Return the (x, y) coordinate for the center point of the cell that contains the specified text.  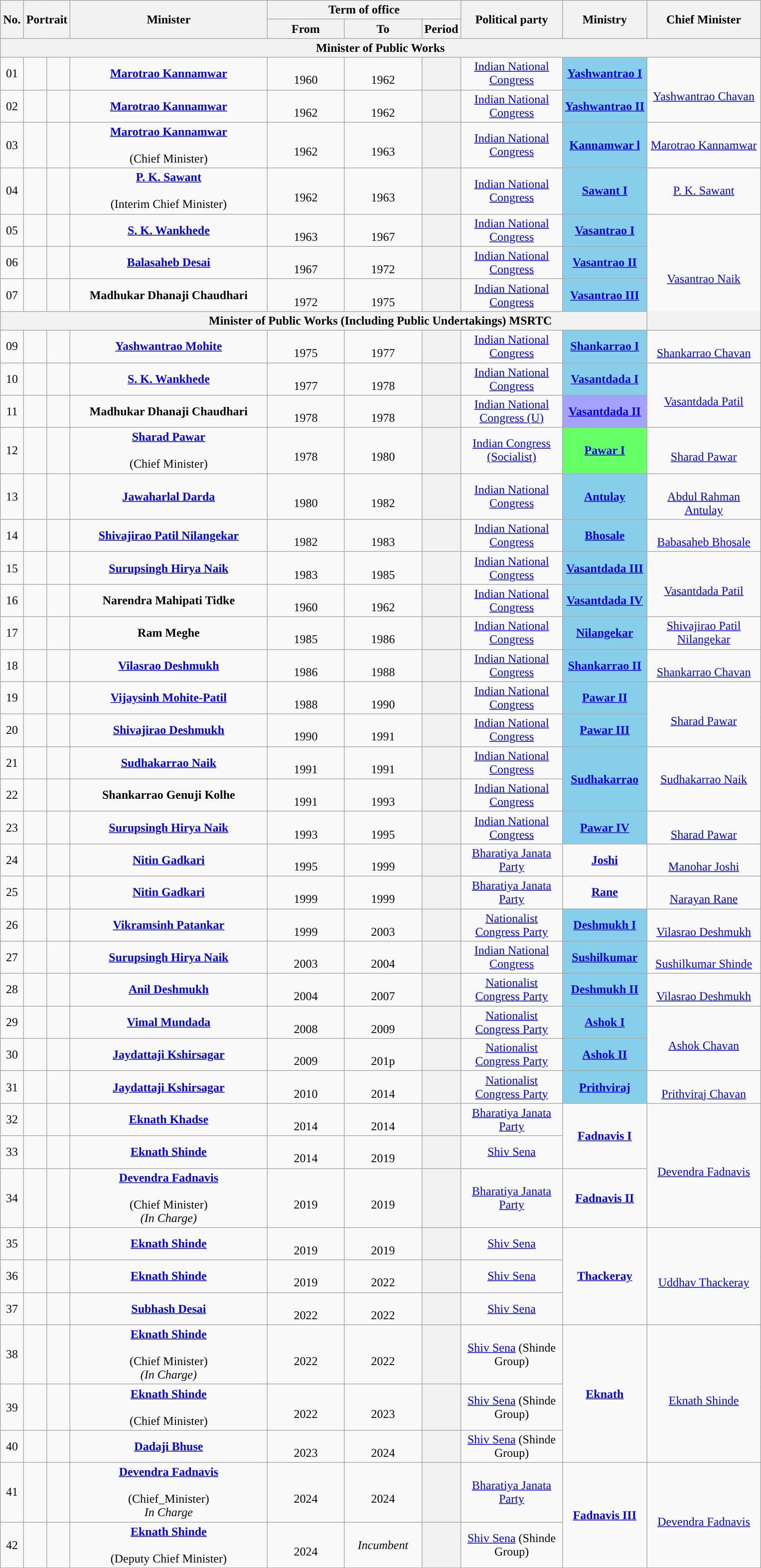
Yashwantrao I (605, 74)
30 (12, 1055)
14 (12, 535)
15 (12, 568)
To (383, 29)
10 (12, 379)
16 (12, 600)
39 (12, 1407)
Sushilkumar (605, 957)
Anil Deshmukh (168, 990)
06 (12, 262)
Minister of Public Works (381, 48)
02 (12, 106)
18 (12, 665)
Vikramsinh Patankar (168, 924)
07 (12, 295)
Political party (511, 19)
13 (12, 497)
Prithviraj Chavan (704, 1087)
34 (12, 1198)
Eknath Shinde (Deputy Chief Minister) (168, 1545)
Pawar IV (605, 828)
Incumbent (383, 1545)
Chief Minister (704, 19)
32 (12, 1120)
31 (12, 1087)
Deshmukh I (605, 924)
26 (12, 924)
Vijaysinh Mohite-Patil (168, 698)
P. K. Sawant (Interim Chief Minister) (168, 191)
12 (12, 451)
Yashwantrao Mohite (168, 346)
P. K. Sawant (704, 191)
Shankarrao Genuji Kolhe (168, 795)
40 (12, 1446)
17 (12, 633)
Eknath Shinde (Chief Minister) (168, 1407)
Devendra Fadnavis (Chief_Minister) In Charge (168, 1492)
Pawar I (605, 451)
Uddhav Thackeray (704, 1276)
Abdul Rahman Antulay (704, 497)
27 (12, 957)
23 (12, 828)
Nilangekar (605, 633)
Marotrao Kannamwar (Chief Minister) (168, 145)
Eknath Shinde (Chief Minister) (In Charge) (168, 1354)
Vasantdada IV (605, 600)
Devendra Fadnavis (Chief Minister) (In Charge) (168, 1198)
05 (12, 230)
No. (12, 19)
Rane (605, 892)
Narayan Rane (704, 892)
Babasaheb Bhosale (704, 535)
38 (12, 1354)
29 (12, 1022)
Prithviraj (605, 1087)
04 (12, 191)
37 (12, 1308)
Fadnavis I (605, 1136)
Manohar Joshi (704, 860)
Dadaji Bhuse (168, 1446)
Eknath (605, 1394)
Vasantdada II (605, 412)
Vasantrao II (605, 262)
Sharad Pawar (Chief Minister) (168, 451)
Vimal Mundada (168, 1022)
Shankarrao I (605, 346)
Term of office (364, 10)
From (306, 29)
Kannamwar l (605, 145)
Fadnavis II (605, 1198)
Fadnavis III (605, 1515)
Vasantrao I (605, 230)
Vasantdada I (605, 379)
Jawaharlal Darda (168, 497)
Thackeray (605, 1276)
Deshmukh II (605, 990)
Shivajirao Deshmukh (168, 730)
35 (12, 1243)
Yashwantrao Chavan (704, 90)
Narendra Mahipati Tidke (168, 600)
Period (442, 29)
Ashok Chavan (704, 1039)
25 (12, 892)
09 (12, 346)
2007 (383, 990)
Ram Meghe (168, 633)
Sushilkumar Shinde (704, 957)
Ashok I (605, 1022)
Vasantrao Naik (704, 272)
11 (12, 412)
Portrait (47, 19)
28 (12, 990)
Balasaheb Desai (168, 262)
Pawar III (605, 730)
Subhash Desai (168, 1308)
Antulay (605, 497)
Indian Congress (Socialist) (511, 451)
2008 (306, 1022)
Vasantrao III (605, 295)
Minister (168, 19)
Shankarrao II (605, 665)
2010 (306, 1087)
36 (12, 1276)
24 (12, 860)
Joshi (605, 860)
33 (12, 1152)
Ministry (605, 19)
03 (12, 145)
Yashwantrao II (605, 106)
Vasantdada III (605, 568)
Bhosale (605, 535)
01 (12, 74)
22 (12, 795)
19 (12, 698)
Eknath Khadse (168, 1120)
20 (12, 730)
Sudhakarrao (605, 779)
21 (12, 763)
Sawant I (605, 191)
Indian National Congress (U) (511, 412)
42 (12, 1545)
41 (12, 1492)
201p (383, 1055)
Minister of Public Works (Including Public Undertakings) MSRTC (381, 321)
Pawar II (605, 698)
Ashok II (605, 1055)
